Output the [X, Y] coordinate of the center of the cell containing the given text.  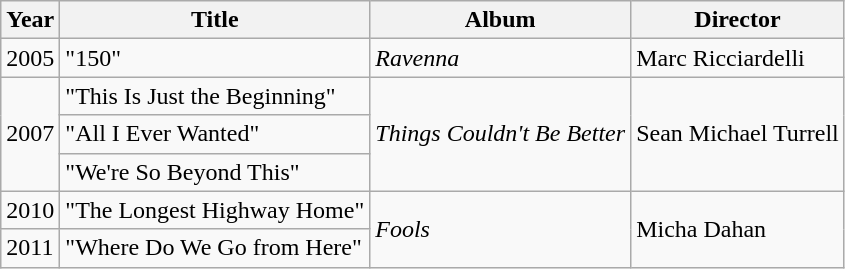
Micha Dahan [738, 229]
Fools [500, 229]
"150" [215, 58]
2011 [30, 248]
Sean Michael Turrell [738, 134]
Marc Ricciardelli [738, 58]
Director [738, 20]
"We're So Beyond This" [215, 172]
Year [30, 20]
Album [500, 20]
2010 [30, 210]
"The Longest Highway Home" [215, 210]
Ravenna [500, 58]
Things Couldn't Be Better [500, 134]
2005 [30, 58]
2007 [30, 134]
Title [215, 20]
"Where Do We Go from Here" [215, 248]
"All I Ever Wanted" [215, 134]
"This Is Just the Beginning" [215, 96]
